For the text-containing cell, return its midpoint in [x, y] coordinate format. 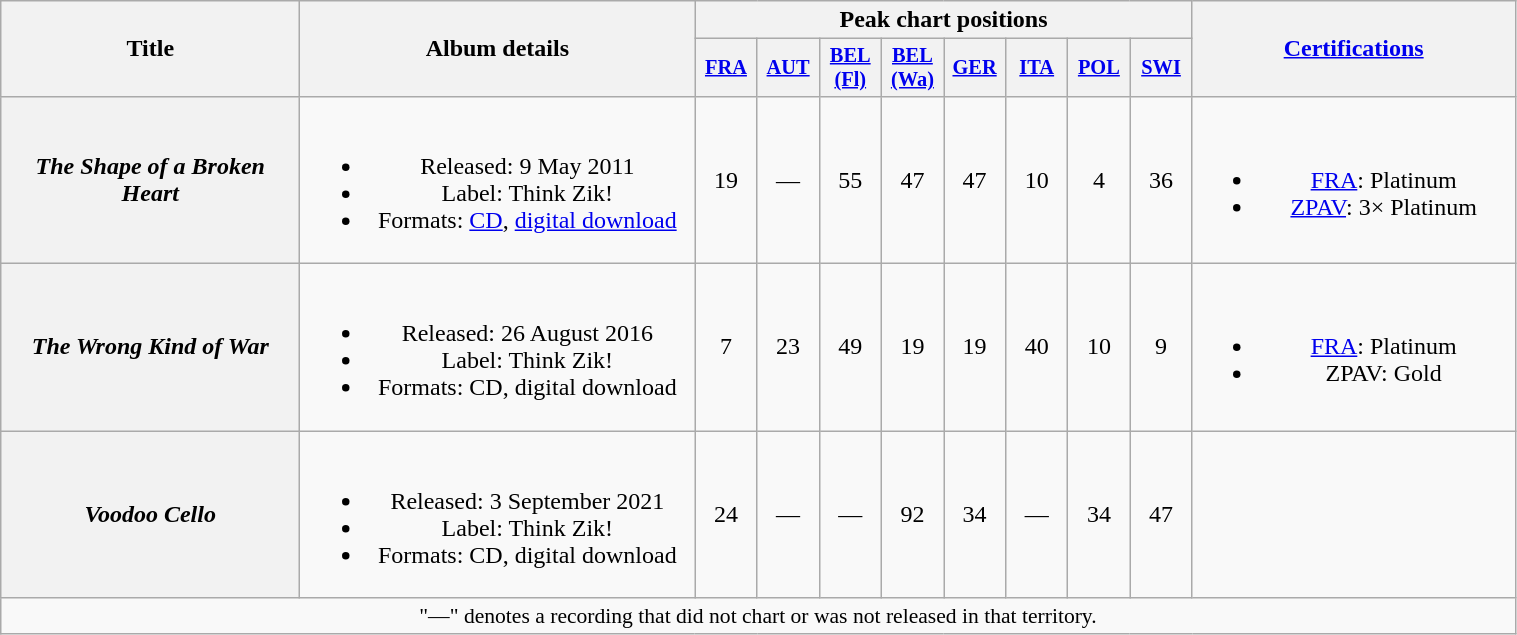
Album details [498, 49]
BEL(Fl) [850, 68]
4 [1099, 180]
23 [788, 348]
BEL(Wa) [912, 68]
Title [150, 49]
Released: 9 May 2011Label: Think Zik!Formats: CD, digital download [498, 180]
40 [1037, 348]
"—" denotes a recording that did not chart or was not released in that territory. [758, 616]
SWI [1161, 68]
9 [1161, 348]
AUT [788, 68]
The Shape of a Broken Heart [150, 180]
FRA: PlatinumZPAV: Gold [1354, 348]
Peak chart positions [944, 20]
49 [850, 348]
Released: 26 August 2016Label: Think Zik!Formats: CD, digital download [498, 348]
7 [726, 348]
Released: 3 September 2021Label: Think Zik!Formats: CD, digital download [498, 514]
Voodoo Cello [150, 514]
36 [1161, 180]
GER [975, 68]
24 [726, 514]
Certifications [1354, 49]
55 [850, 180]
FRA [726, 68]
ITA [1037, 68]
The Wrong Kind of War [150, 348]
FRA: PlatinumZPAV: 3× Platinum [1354, 180]
POL [1099, 68]
92 [912, 514]
